Determine the (X, Y) coordinate at the center of the cell enclosing the given text.  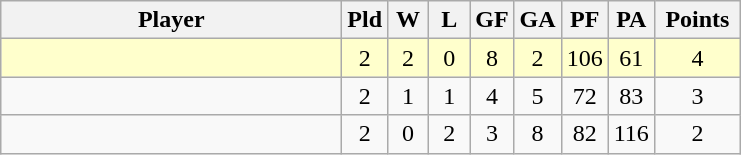
Points (697, 20)
GF (492, 20)
W (408, 20)
61 (631, 58)
106 (584, 58)
GA (538, 20)
Player (172, 20)
L (450, 20)
Pld (365, 20)
72 (584, 96)
83 (631, 96)
PF (584, 20)
82 (584, 134)
116 (631, 134)
PA (631, 20)
5 (538, 96)
